Find where the given text appears and provide that cell's center as (x, y) coordinate. 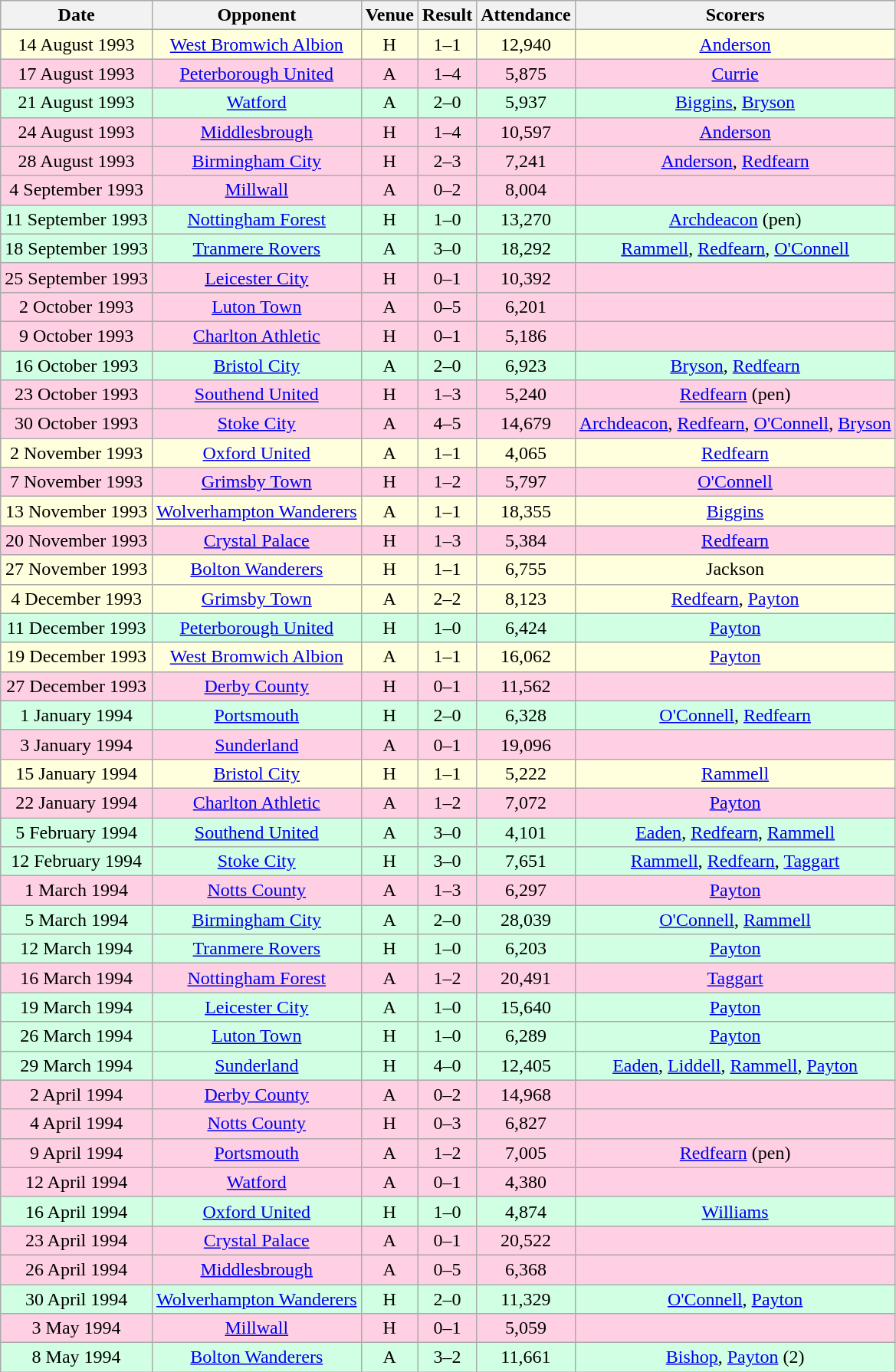
23 October 1993 (77, 395)
O'Connell, Redfearn (735, 715)
Taggart (735, 978)
10,597 (526, 132)
Date (77, 15)
6,755 (526, 569)
6,201 (526, 307)
2 November 1993 (77, 453)
5,059 (526, 1328)
12,940 (526, 44)
Eaden, Liddell, Rammell, Payton (735, 1065)
10,392 (526, 277)
Currie (735, 74)
19 December 1993 (77, 657)
19,096 (526, 744)
Bryson, Redfearn (735, 366)
6,424 (526, 628)
26 April 1994 (77, 1269)
5,222 (526, 773)
19 March 1994 (77, 1007)
13,270 (526, 219)
11,661 (526, 1357)
20,491 (526, 978)
O'Connell (735, 482)
20 November 1993 (77, 540)
11 December 1993 (77, 628)
27 November 1993 (77, 569)
3 January 1994 (77, 744)
Biggins, Bryson (735, 103)
21 August 1993 (77, 103)
30 April 1994 (77, 1299)
8 May 1994 (77, 1357)
13 November 1993 (77, 511)
9 October 1993 (77, 336)
5 March 1994 (77, 920)
15 January 1994 (77, 773)
23 April 1994 (77, 1240)
2–2 (447, 599)
Attendance (526, 15)
26 March 1994 (77, 1036)
16 October 1993 (77, 366)
3 May 1994 (77, 1328)
Biggins (735, 511)
Scorers (735, 15)
16 March 1994 (77, 978)
Redfearn, Payton (735, 599)
6,827 (526, 1124)
11,329 (526, 1299)
4–5 (447, 424)
28,039 (526, 920)
9 April 1994 (77, 1153)
8,004 (526, 190)
30 October 1993 (77, 424)
4,065 (526, 453)
25 September 1993 (77, 277)
28 August 1993 (77, 161)
16 April 1994 (77, 1211)
18 September 1993 (77, 248)
4–0 (447, 1065)
6,297 (526, 891)
Archdeacon (pen) (735, 219)
7,072 (526, 803)
3–2 (447, 1357)
7,005 (526, 1153)
18,355 (526, 511)
Opponent (256, 15)
O'Connell, Rammell (735, 920)
15,640 (526, 1007)
Bishop, Payton (2) (735, 1357)
14 August 1993 (77, 44)
11,562 (526, 686)
1 January 1994 (77, 715)
29 March 1994 (77, 1065)
2 October 1993 (77, 307)
12,405 (526, 1065)
11 September 1993 (77, 219)
Williams (735, 1211)
4 April 1994 (77, 1124)
5,186 (526, 336)
22 January 1994 (77, 803)
18,292 (526, 248)
6,328 (526, 715)
4 September 1993 (77, 190)
5,937 (526, 103)
Venue (389, 15)
Rammell, Redfearn, Taggart (735, 862)
4,101 (526, 832)
6,289 (526, 1036)
4 December 1993 (77, 599)
Archdeacon, Redfearn, O'Connell, Bryson (735, 424)
1 March 1994 (77, 891)
6,203 (526, 949)
Jackson (735, 569)
2 April 1994 (77, 1095)
12 February 1994 (77, 862)
Rammell (735, 773)
4,874 (526, 1211)
5 February 1994 (77, 832)
Rammell, Redfearn, O'Connell (735, 248)
24 August 1993 (77, 132)
7 November 1993 (77, 482)
12 April 1994 (77, 1182)
Result (447, 15)
Anderson, Redfearn (735, 161)
5,875 (526, 74)
6,923 (526, 366)
4,380 (526, 1182)
7,651 (526, 862)
5,240 (526, 395)
2–3 (447, 161)
12 March 1994 (77, 949)
0–3 (447, 1124)
16,062 (526, 657)
5,797 (526, 482)
7,241 (526, 161)
O'Connell, Payton (735, 1299)
6,368 (526, 1269)
8,123 (526, 599)
14,968 (526, 1095)
Eaden, Redfearn, Rammell (735, 832)
27 December 1993 (77, 686)
20,522 (526, 1240)
17 August 1993 (77, 74)
5,384 (526, 540)
14,679 (526, 424)
